Identify which cell holds the provided text, then report its (x, y) central coordinate. 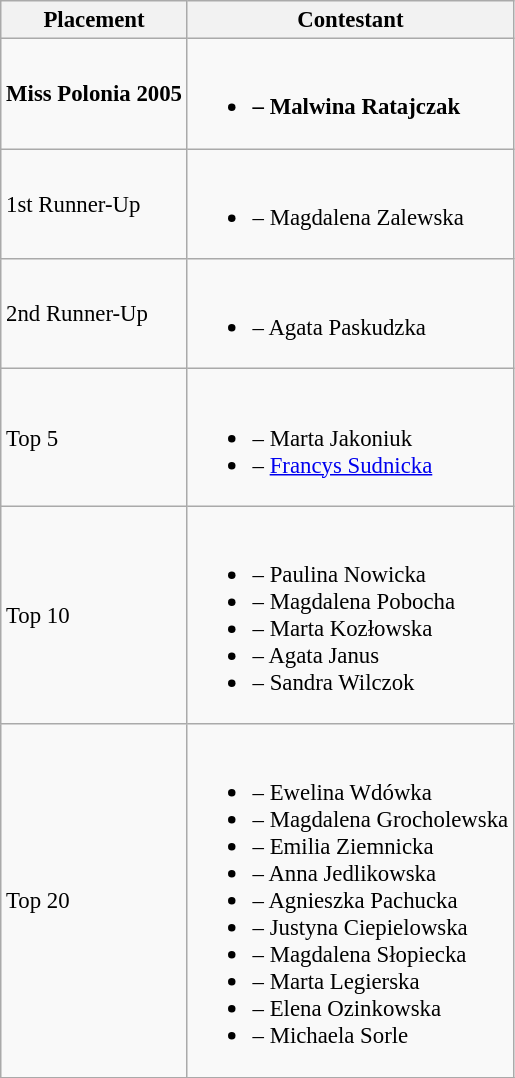
– Paulina Nowicka – Magdalena Pobocha – Marta Kozłowska – Agata Janus – Sandra Wilczok (350, 615)
Top 20 (94, 900)
– Agata Paskudzka (350, 314)
Contestant (350, 20)
Top 5 (94, 438)
1st Runner-Up (94, 204)
Placement (94, 20)
– Malwina Ratajczak (350, 94)
2nd Runner-Up (94, 314)
– Magdalena Zalewska (350, 204)
Top 10 (94, 615)
Miss Polonia 2005 (94, 94)
– Marta Jakoniuk – Francys Sudnicka (350, 438)
